Return the [X, Y] coordinate for the center point of the cell that contains the specified text.  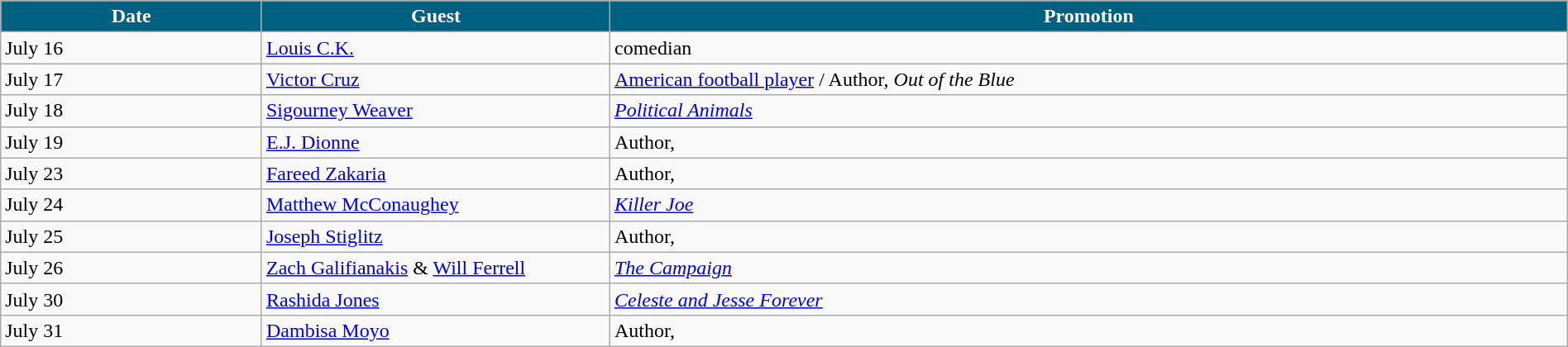
July 18 [131, 111]
Fareed Zakaria [435, 173]
July 31 [131, 330]
July 19 [131, 142]
July 26 [131, 268]
Louis C.K. [435, 48]
July 24 [131, 205]
American football player / Author, Out of the Blue [1088, 79]
The Campaign [1088, 268]
Zach Galifianakis & Will Ferrell [435, 268]
E.J. Dionne [435, 142]
Rashida Jones [435, 299]
Sigourney Weaver [435, 111]
comedian [1088, 48]
Political Animals [1088, 111]
Matthew McConaughey [435, 205]
Guest [435, 17]
July 30 [131, 299]
July 17 [131, 79]
Victor Cruz [435, 79]
Date [131, 17]
July 23 [131, 173]
Promotion [1088, 17]
Killer Joe [1088, 205]
Dambisa Moyo [435, 330]
Joseph Stiglitz [435, 236]
Celeste and Jesse Forever [1088, 299]
July 16 [131, 48]
July 25 [131, 236]
